Scan for the cell matching the given text and deliver its (x, y) coordinate at center. 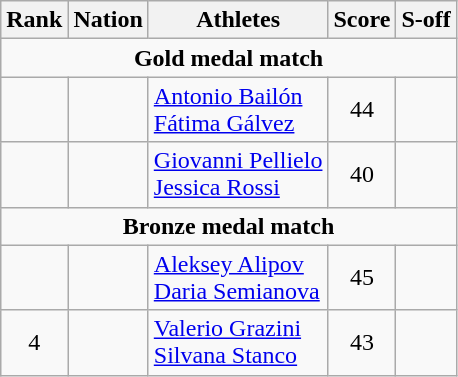
Aleksey AlipovDaria Semianova (238, 278)
Nation (108, 20)
Gold medal match (229, 58)
Antonio BailónFátima Gálvez (238, 110)
40 (362, 174)
Rank (34, 20)
4 (34, 342)
Valerio GraziniSilvana Stanco (238, 342)
S-off (426, 20)
44 (362, 110)
Giovanni PellieloJessica Rossi (238, 174)
43 (362, 342)
Athletes (238, 20)
Score (362, 20)
45 (362, 278)
Bronze medal match (229, 226)
